For the text-containing cell, return its midpoint in (X, Y) coordinate format. 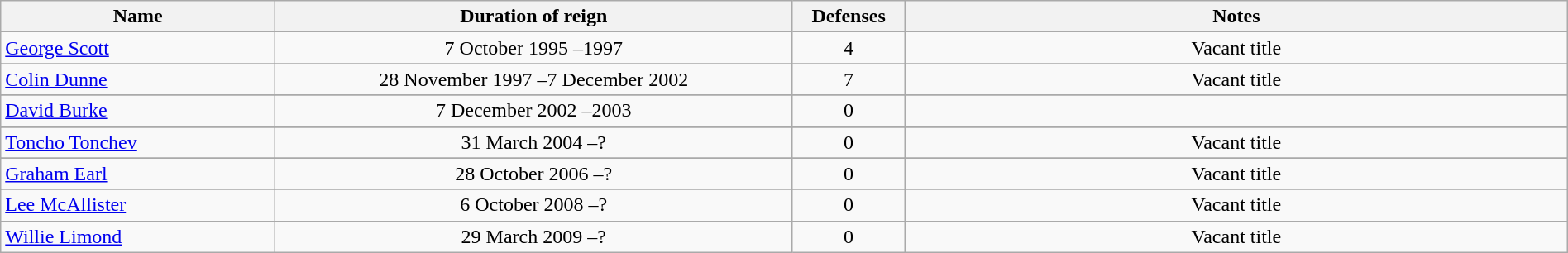
Name (138, 17)
28 November 1997 –7 December 2002 (534, 79)
Defenses (849, 17)
31 March 2004 –? (534, 142)
Willie Limond (138, 236)
David Burke (138, 111)
7 December 2002 –2003 (534, 111)
29 March 2009 –? (534, 236)
Colin Dunne (138, 79)
Duration of reign (534, 17)
6 October 2008 –? (534, 205)
4 (849, 48)
28 October 2006 –? (534, 174)
George Scott (138, 48)
Graham Earl (138, 174)
Lee McAllister (138, 205)
7 October 1995 –1997 (534, 48)
7 (849, 79)
Toncho Tonchev (138, 142)
Notes (1236, 17)
